Identify which cell holds the provided text, then report its [x, y] central coordinate. 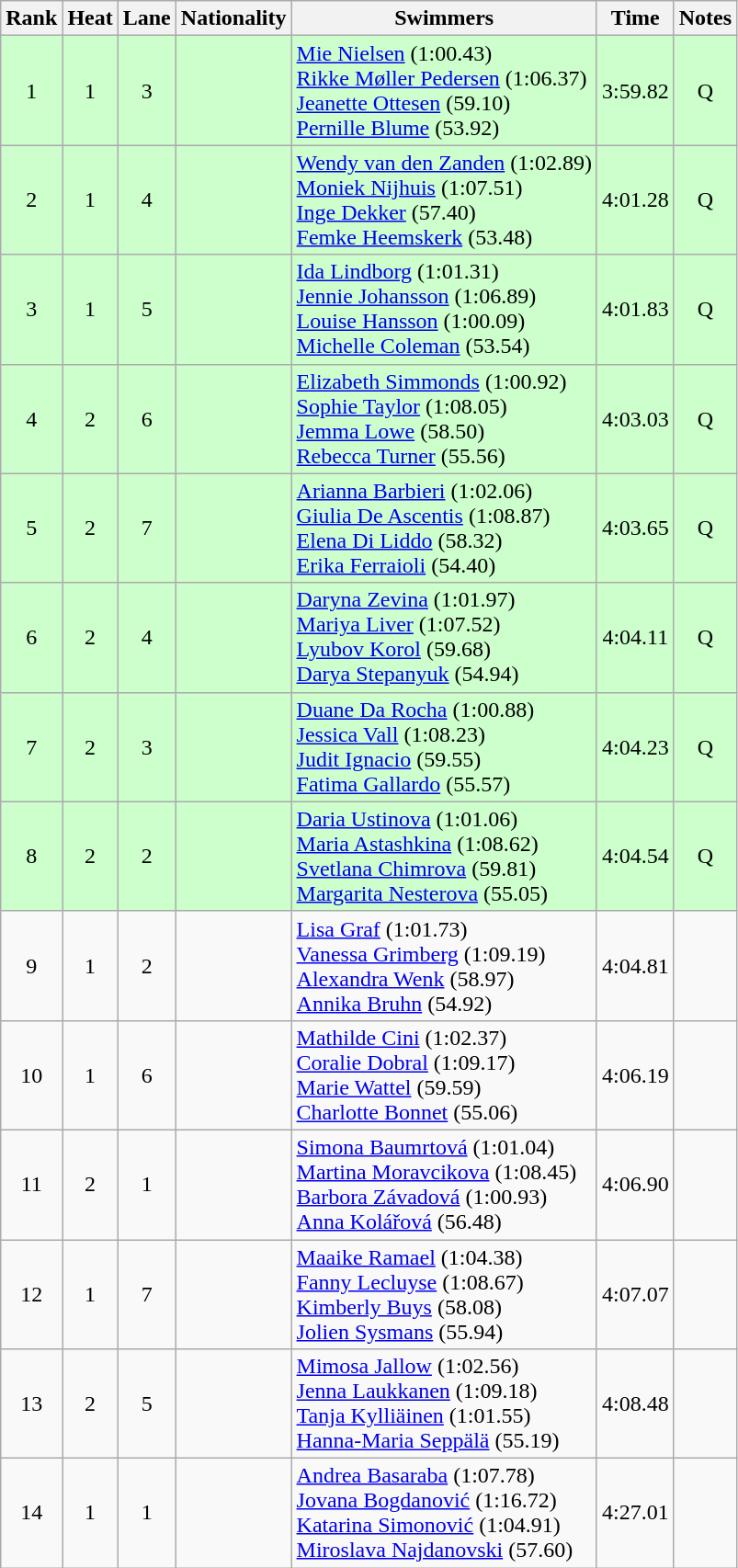
Andrea Basaraba (1:07.78)Jovana Bogdanović (1:16.72)Katarina Simonović (1:04.91)Miroslava Najdanovski (57.60) [444, 1513]
4:04.23 [635, 746]
Rank [31, 18]
10 [31, 1075]
4:03.03 [635, 419]
13 [31, 1404]
Mie Nielsen (1:00.43)Rikke Møller Pedersen (1:06.37)Jeanette Ottesen (59.10)Pernille Blume (53.92) [444, 90]
4:06.90 [635, 1184]
4:27.01 [635, 1513]
4:04.81 [635, 965]
Heat [90, 18]
Notes [705, 18]
Time [635, 18]
Maaike Ramael (1:04.38)Fanny Lecluyse (1:08.67)Kimberly Buys (58.08)Jolien Sysmans (55.94) [444, 1294]
4:07.07 [635, 1294]
4:03.65 [635, 528]
8 [31, 857]
14 [31, 1513]
Elizabeth Simmonds (1:00.92)Sophie Taylor (1:08.05)Jemma Lowe (58.50)Rebecca Turner (55.56) [444, 419]
Swimmers [444, 18]
4:06.19 [635, 1075]
Duane Da Rocha (1:00.88)Jessica Vall (1:08.23)Judit Ignacio (59.55)Fatima Gallardo (55.57) [444, 746]
Daria Ustinova (1:01.06)Maria Astashkina (1:08.62)Svetlana Chimrova (59.81)Margarita Nesterova (55.05) [444, 857]
Ida Lindborg (1:01.31)Jennie Johansson (1:06.89)Louise Hansson (1:00.09)Michelle Coleman (53.54) [444, 309]
Daryna Zevina (1:01.97)Mariya Liver (1:07.52)Lyubov Korol (59.68)Darya Stepanyuk (54.94) [444, 638]
Mimosa Jallow (1:02.56)Jenna Laukkanen (1:09.18)Tanja Kylliäinen (1:01.55)Hanna-Maria Seppälä (55.19) [444, 1404]
4:04.11 [635, 638]
3:59.82 [635, 90]
12 [31, 1294]
Mathilde Cini (1:02.37)Coralie Dobral (1:09.17)Marie Wattel (59.59)Charlotte Bonnet (55.06) [444, 1075]
11 [31, 1184]
Lane [147, 18]
Simona Baumrtová (1:01.04)Martina Moravcikova (1:08.45)Barbora Závadová (1:00.93)Anna Kolářová (56.48) [444, 1184]
Nationality [233, 18]
Wendy van den Zanden (1:02.89)Moniek Nijhuis (1:07.51)Inge Dekker (57.40)Femke Heemskerk (53.48) [444, 200]
Lisa Graf (1:01.73)Vanessa Grimberg (1:09.19)Alexandra Wenk (58.97)Annika Bruhn (54.92) [444, 965]
Arianna Barbieri (1:02.06)Giulia De Ascentis (1:08.87)Elena Di Liddo (58.32)Erika Ferraioli (54.40) [444, 528]
4:01.28 [635, 200]
4:01.83 [635, 309]
9 [31, 965]
4:04.54 [635, 857]
4:08.48 [635, 1404]
